Provide the (x, y) coordinate of the cell's center where the given text is located.  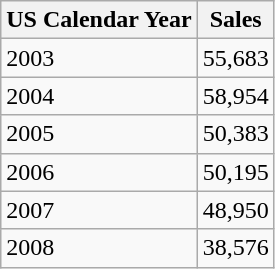
50,383 (236, 134)
US Calendar Year (99, 20)
2008 (99, 248)
2004 (99, 96)
38,576 (236, 248)
58,954 (236, 96)
2006 (99, 172)
Sales (236, 20)
55,683 (236, 58)
2005 (99, 134)
50,195 (236, 172)
2003 (99, 58)
2007 (99, 210)
48,950 (236, 210)
